Determine the (x, y) coordinate at the center of the cell enclosing the given text.  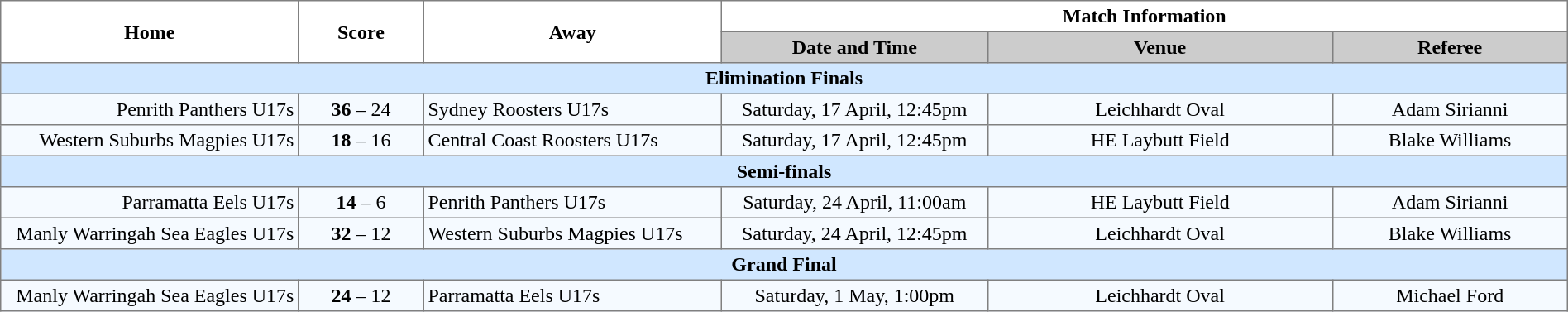
Venue (1159, 47)
24 – 12 (361, 295)
Score (361, 31)
Semi-finals (784, 171)
Sydney Roosters U17s (572, 109)
Saturday, 1 May, 1:00pm (854, 295)
32 – 12 (361, 233)
Central Coast Roosters U17s (572, 141)
Saturday, 24 April, 12:45pm (854, 233)
Michael Ford (1450, 295)
Saturday, 24 April, 11:00am (854, 203)
18 – 16 (361, 141)
Date and Time (854, 47)
Home (150, 31)
Elimination Finals (784, 79)
36 – 24 (361, 109)
14 – 6 (361, 203)
Match Information (1145, 17)
Away (572, 31)
Grand Final (784, 265)
Referee (1450, 47)
